Return [x, y] of the center of cell containing provided text 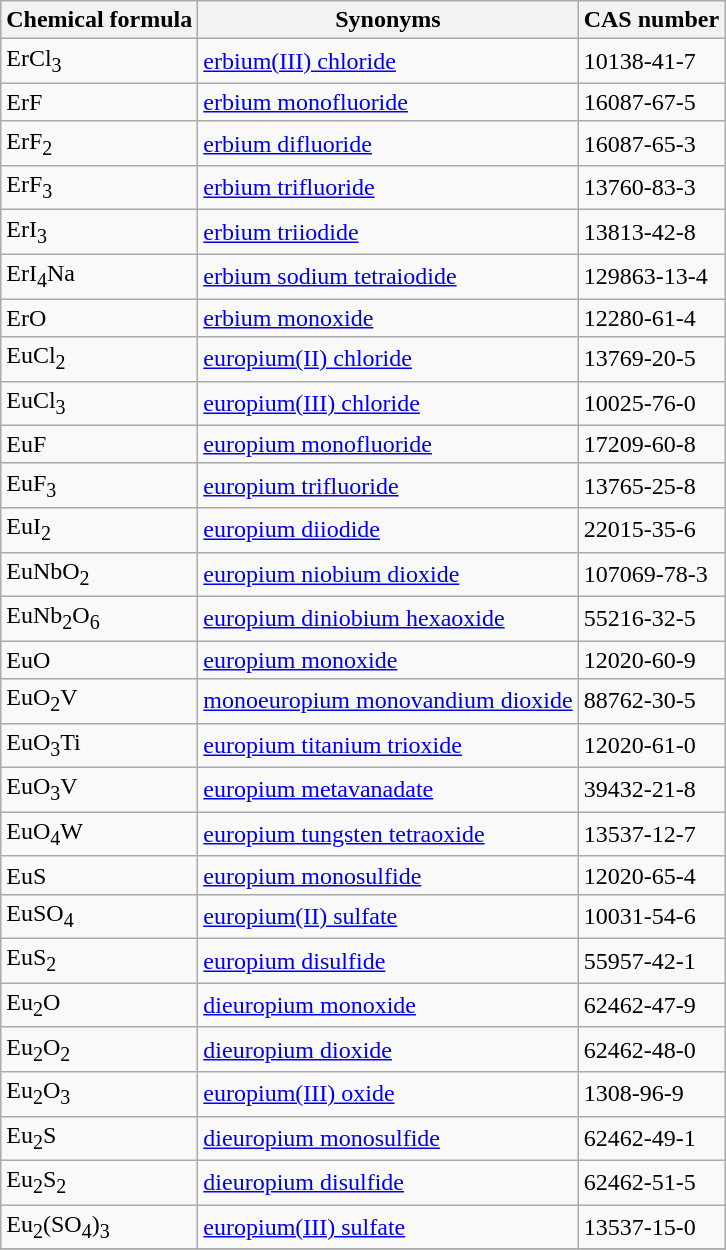
12020-60-9 [651, 660]
EuO2V [100, 701]
erbium sodium tetraiodide [388, 276]
55216-32-5 [651, 618]
12020-65-4 [651, 875]
europium trifluoride [388, 485]
Eu2O3 [100, 1094]
monoeuropium monovandium dioxide [388, 701]
europium(III) sulfate [388, 1227]
EuS [100, 875]
dieuropium monoxide [388, 1005]
erbium trifluoride [388, 188]
Eu2(SO4)3 [100, 1227]
erbium triiodide [388, 232]
Eu2O [100, 1005]
europium(II) sulfate [388, 916]
europium(III) chloride [388, 403]
55957-42-1 [651, 961]
europium titanium trioxide [388, 745]
EuSO4 [100, 916]
12280-61-4 [651, 318]
EuO4W [100, 834]
17209-60-8 [651, 444]
13537-15-0 [651, 1227]
EuO [100, 660]
ErCl3 [100, 61]
erbium(III) chloride [388, 61]
erbium monofluoride [388, 102]
EuO3Ti [100, 745]
europium monofluoride [388, 444]
ErI4Na [100, 276]
13760-83-3 [651, 188]
EuS2 [100, 961]
EuCl2 [100, 359]
16087-65-3 [651, 143]
10138-41-7 [651, 61]
ErF [100, 102]
europium monosulfide [388, 875]
129863-13-4 [651, 276]
12020-61-0 [651, 745]
EuO3V [100, 790]
107069-78-3 [651, 574]
13765-25-8 [651, 485]
22015-35-6 [651, 530]
dieuropium monosulfide [388, 1138]
62462-49-1 [651, 1138]
10025-76-0 [651, 403]
62462-48-0 [651, 1049]
16087-67-5 [651, 102]
Chemical formula [100, 20]
Eu2S [100, 1138]
ErO [100, 318]
europium(II) chloride [388, 359]
88762-30-5 [651, 701]
13537-12-7 [651, 834]
EuNbO2 [100, 574]
europium niobium dioxide [388, 574]
1308-96-9 [651, 1094]
ErF2 [100, 143]
13769-20-5 [651, 359]
EuNb2O6 [100, 618]
62462-51-5 [651, 1182]
EuF3 [100, 485]
Synonyms [388, 20]
Eu2S2 [100, 1182]
EuF [100, 444]
CAS number [651, 20]
europium monoxide [388, 660]
ErI3 [100, 232]
EuCl3 [100, 403]
62462-47-9 [651, 1005]
europium tungsten tetraoxide [388, 834]
europium diiodide [388, 530]
ErF3 [100, 188]
erbium difluoride [388, 143]
EuI2 [100, 530]
39432-21-8 [651, 790]
erbium monoxide [388, 318]
europium diniobium hexaoxide [388, 618]
dieuropium dioxide [388, 1049]
dieuropium disulfide [388, 1182]
10031-54-6 [651, 916]
europium disulfide [388, 961]
europium metavanadate [388, 790]
europium(III) oxide [388, 1094]
13813-42-8 [651, 232]
Eu2O2 [100, 1049]
